Return the (x, y) coordinate for the center point of the cell that contains the specified text.  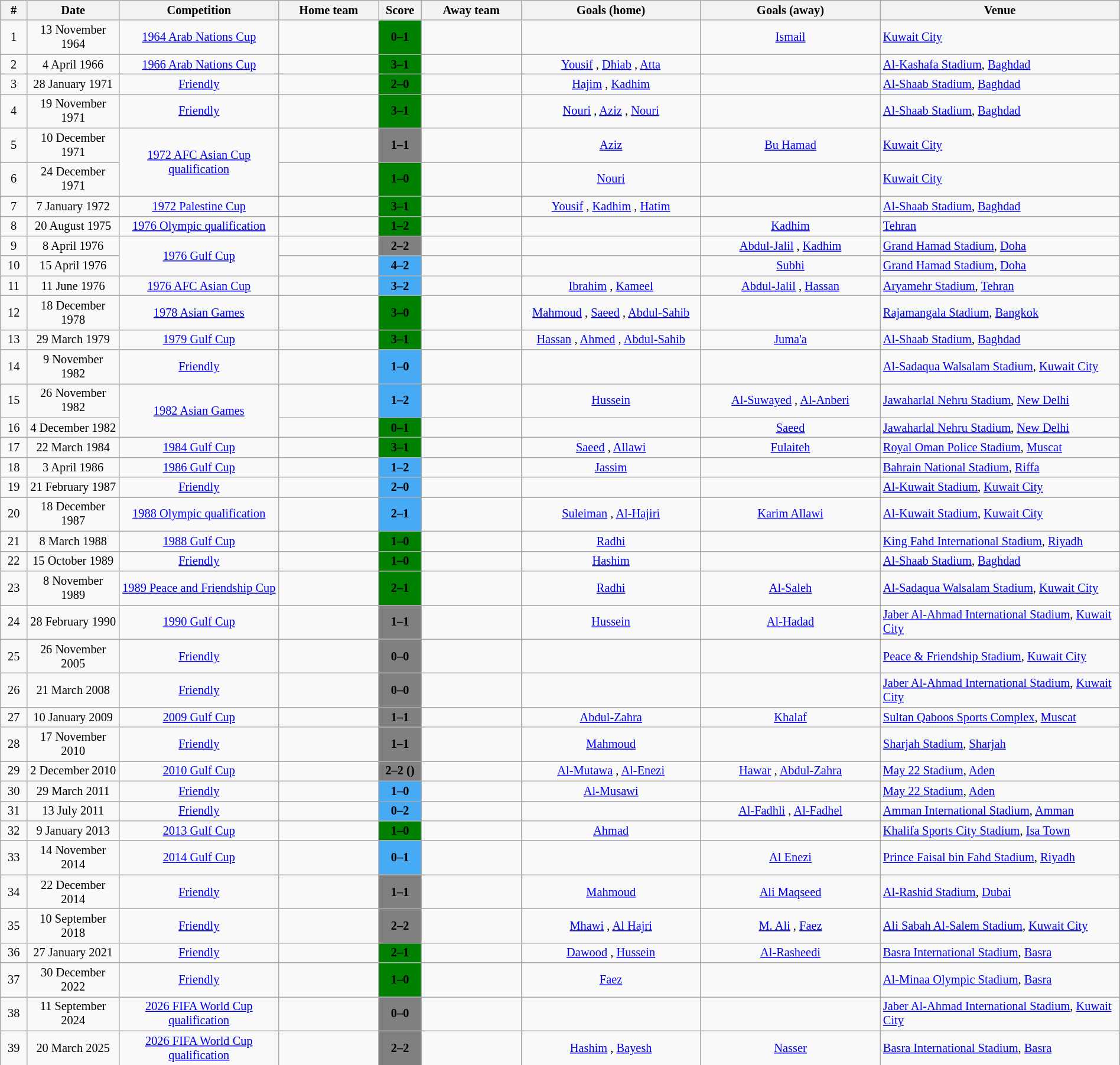
17 (14, 447)
11 June 1976 (73, 286)
Al-Rashid Stadium, Dubai (999, 892)
6 (14, 179)
1989 Peace and Friendship Cup (199, 588)
Goals (home) (611, 10)
Al-Musawi (611, 791)
30 December 2022 (73, 980)
3 April 1986 (73, 467)
Hajim , Kadhim (611, 84)
3–2 (401, 286)
Amman International Stadium, Amman (999, 811)
27 January 2021 (73, 953)
5 (14, 145)
Hawar , Abdul-Zahra (790, 771)
29 (14, 771)
23 (14, 588)
Suleiman , Al-Hajiri (611, 514)
Hassan , Ahmed , Abdul-Sahib (611, 340)
Yousif , Kadhim , Hatim (611, 206)
Ahmad (611, 830)
Fulaiteh (790, 447)
Al-Rasheedi (790, 953)
Competition (199, 10)
Sultan Qaboos Sports Complex, Muscat (999, 717)
8 (14, 226)
Kadhim (790, 226)
Subhi (790, 266)
0–2 (401, 811)
Rajamangala Stadium, Bangkok (999, 312)
9 November 1982 (73, 367)
Nouri (611, 179)
Home team (328, 10)
1984 Gulf Cup (199, 447)
Score (401, 10)
Venue (999, 10)
2 (14, 64)
Abdul-Jalil , Hassan (790, 286)
26 November 1982 (73, 400)
Al-Minaa Olympic Stadium, Basra (999, 980)
30 (14, 791)
10 December 1971 (73, 145)
3–0 (401, 312)
Tehran (999, 226)
11 (14, 286)
18 December 1987 (73, 514)
10 January 2009 (73, 717)
25 (14, 656)
1964 Arab Nations Cup (199, 37)
28 (14, 744)
Peace & Friendship Stadium, Kuwait City (999, 656)
2014 Gulf Cup (199, 858)
18 (14, 467)
M. Ali , Faez (790, 926)
21 March 2008 (73, 690)
Ibrahim , Kameel (611, 286)
14 November 2014 (73, 858)
Aziz (611, 145)
22 December 2014 (73, 892)
12 (14, 312)
Ismail (790, 37)
7 January 1972 (73, 206)
King Fahd International Stadium, Riyadh (999, 541)
20 August 1975 (73, 226)
1982 Asian Games (199, 410)
Faez (611, 980)
Dawood , Hussein (611, 953)
2010 Gulf Cup (199, 771)
4 December 1982 (73, 428)
37 (14, 980)
1976 AFC Asian Cup (199, 286)
2 December 2010 (73, 771)
Date (73, 10)
18 December 1978 (73, 312)
17 November 2010 (73, 744)
19 (14, 487)
24 December 1971 (73, 179)
Khalaf (790, 717)
Al-Hadad (790, 622)
28 January 1971 (73, 84)
Hashim (611, 561)
1966 Arab Nations Cup (199, 64)
Saeed , Allawi (611, 447)
1988 Gulf Cup (199, 541)
Aryamehr Stadium, Tehran (999, 286)
Khalifa Sports City Stadium, Isa Town (999, 830)
3 (14, 84)
27 (14, 717)
1979 Gulf Cup (199, 340)
31 (14, 811)
8 March 1988 (73, 541)
33 (14, 858)
Mahmoud , Saeed , Abdul-Sahib (611, 312)
20 March 2025 (73, 1048)
26 November 2005 (73, 656)
32 (14, 830)
13 July 2011 (73, 811)
1986 Gulf Cup (199, 467)
Karim Allawi (790, 514)
15 October 1989 (73, 561)
Nasser (790, 1048)
Al-Saleh (790, 588)
19 November 1971 (73, 111)
9 January 2013 (73, 830)
15 (14, 400)
26 (14, 690)
1976 Olympic qualification (199, 226)
Mhawi , Al Hajri (611, 926)
13 (14, 340)
20 (14, 514)
21 (14, 541)
29 March 1979 (73, 340)
1972 Palestine Cup (199, 206)
16 (14, 428)
Ali Maqseed (790, 892)
39 (14, 1048)
24 (14, 622)
22 March 1984 (73, 447)
Al-Suwayed , Al-Anberi (790, 400)
2013 Gulf Cup (199, 830)
2–2 () (401, 771)
8 April 1976 (73, 246)
1988 Olympic qualification (199, 514)
1972 AFC Asian Cup qualification (199, 162)
Abdul-Zahra (611, 717)
Bu Hamad (790, 145)
Jassim (611, 467)
Al-Mutawa , Al-Enezi (611, 771)
14 (14, 367)
1990 Gulf Cup (199, 622)
Yousif , Dhiab , Atta (611, 64)
4–2 (401, 266)
Nouri , Aziz , Nouri (611, 111)
Away team (471, 10)
Al-Kashafa Stadium, Baghdad (999, 64)
1978 Asian Games (199, 312)
4 April 1966 (73, 64)
11 September 2024 (73, 1014)
Sharjah Stadium, Sharjah (999, 744)
36 (14, 953)
29 March 2011 (73, 791)
Abdul-Jalil , Kadhim (790, 246)
Royal Oman Police Stadium, Muscat (999, 447)
22 (14, 561)
4 (14, 111)
8 November 1989 (73, 588)
Al Enezi (790, 858)
38 (14, 1014)
Prince Faisal bin Fahd Stadium, Riyadh (999, 858)
1976 Gulf Cup (199, 255)
21 February 1987 (73, 487)
Bahrain National Stadium, Riffa (999, 467)
10 September 2018 (73, 926)
7 (14, 206)
35 (14, 926)
Ali Sabah Al-Salem Stadium, Kuwait City (999, 926)
Al-Fadhli , Al-Fadhel (790, 811)
28 February 1990 (73, 622)
9 (14, 246)
15 April 1976 (73, 266)
Saeed (790, 428)
# (14, 10)
10 (14, 266)
1 (14, 37)
2009 Gulf Cup (199, 717)
13 November 1964 (73, 37)
Hashim , Bayesh (611, 1048)
34 (14, 892)
Juma'a (790, 340)
Goals (away) (790, 10)
